For the text-containing cell, return its midpoint in [x, y] coordinate format. 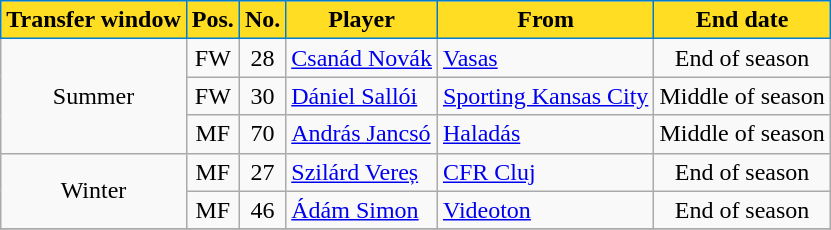
Csanád Novák [362, 58]
46 [262, 210]
CFR Cluj [545, 172]
27 [262, 172]
End date [742, 20]
Winter [94, 191]
Sporting Kansas City [545, 96]
András Jancsó [362, 134]
30 [262, 96]
Summer [94, 96]
Szilárd Vereș [362, 172]
Transfer window [94, 20]
Pos. [212, 20]
No. [262, 20]
Player [362, 20]
Haladás [545, 134]
28 [262, 58]
70 [262, 134]
From [545, 20]
Vasas [545, 58]
Dániel Sallói [362, 96]
Videoton [545, 210]
Ádám Simon [362, 210]
